Search for the cell housing the specified text and yield its (x, y) center coordinate. 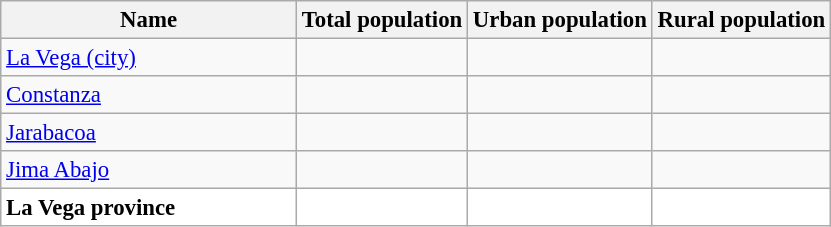
Urban population (560, 20)
La Vega province (149, 208)
Total population (382, 20)
Jima Abajo (149, 170)
Constanza (149, 95)
Name (149, 20)
Rural population (741, 20)
La Vega (city) (149, 58)
Jarabacoa (149, 133)
